Locate the cell with the specified text and output its [X, Y] center coordinate. 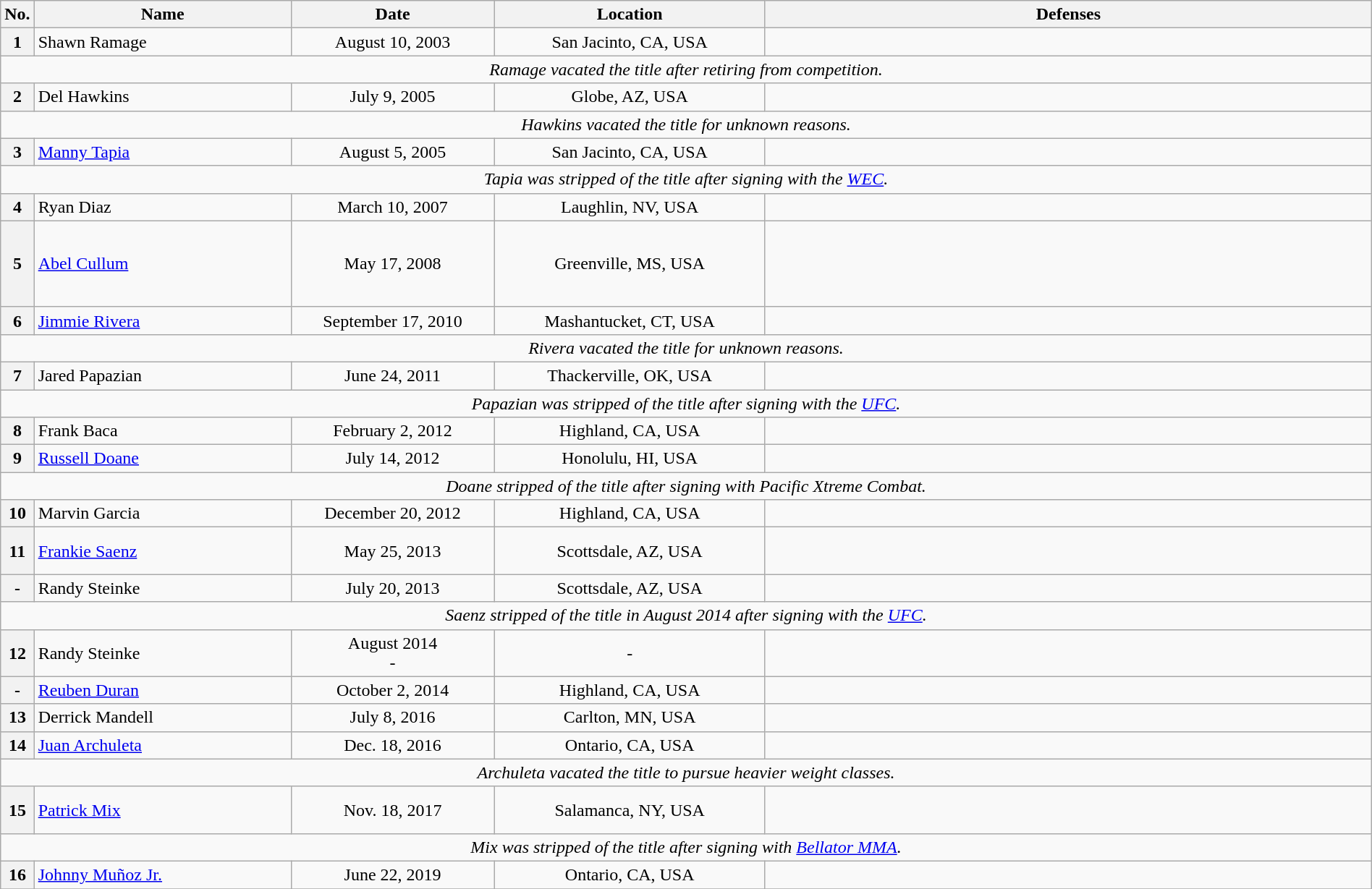
2 [17, 97]
Manny Tapia [162, 152]
13 [17, 718]
Ryan Diaz [162, 207]
Laughlin, NV, USA [630, 207]
July 9, 2005 [392, 97]
Reuben Duran [162, 690]
Shawn Ramage [162, 42]
11 [17, 551]
Dec. 18, 2016 [392, 745]
Mashantucket, CT, USA [630, 320]
9 [17, 459]
Name [162, 14]
3 [17, 152]
August 10, 2003 [392, 42]
December 20, 2012 [392, 514]
September 17, 2010 [392, 320]
Honolulu, HI, USA [630, 459]
June 22, 2019 [392, 875]
5 [17, 263]
Thackerville, OK, USA [630, 375]
Carlton, MN, USA [630, 718]
Tapia was stripped of the title after signing with the WEC. [686, 179]
7 [17, 375]
Abel Cullum [162, 263]
Derrick Mandell [162, 718]
14 [17, 745]
10 [17, 514]
16 [17, 875]
1 [17, 42]
Date [392, 14]
15 [17, 810]
June 24, 2011 [392, 375]
Mix was stripped of the title after signing with Bellator MMA. [686, 847]
No. [17, 14]
Juan Archuleta [162, 745]
October 2, 2014 [392, 690]
8 [17, 431]
Hawkins vacated the title for unknown reasons. [686, 124]
Jared Papazian [162, 375]
May 25, 2013 [392, 551]
Frankie Saenz [162, 551]
Frank Baca [162, 431]
Greenville, MS, USA [630, 263]
July 14, 2012 [392, 459]
Patrick Mix [162, 810]
March 10, 2007 [392, 207]
Doane stripped of the title after signing with Pacific Xtreme Combat. [686, 486]
Jimmie Rivera [162, 320]
February 2, 2012 [392, 431]
Del Hawkins [162, 97]
Rivera vacated the title for unknown reasons. [686, 348]
August 5, 2005 [392, 152]
Papazian was stripped of the title after signing with the UFC. [686, 403]
May 17, 2008 [392, 263]
August 2014 - [392, 652]
Location [630, 14]
Johnny Muñoz Jr. [162, 875]
Nov. 18, 2017 [392, 810]
Ramage vacated the title after retiring from competition. [686, 69]
July 8, 2016 [392, 718]
Archuleta vacated the title to pursue heavier weight classes. [686, 773]
Globe, AZ, USA [630, 97]
Saenz stripped of the title in August 2014 after signing with the UFC. [686, 616]
12 [17, 652]
Russell Doane [162, 459]
Marvin Garcia [162, 514]
Salamanca, NY, USA [630, 810]
6 [17, 320]
July 20, 2013 [392, 588]
4 [17, 207]
Defenses [1068, 14]
